Pinpoint the cell where the given text exists, returning its [x, y] midpoint coordinate. 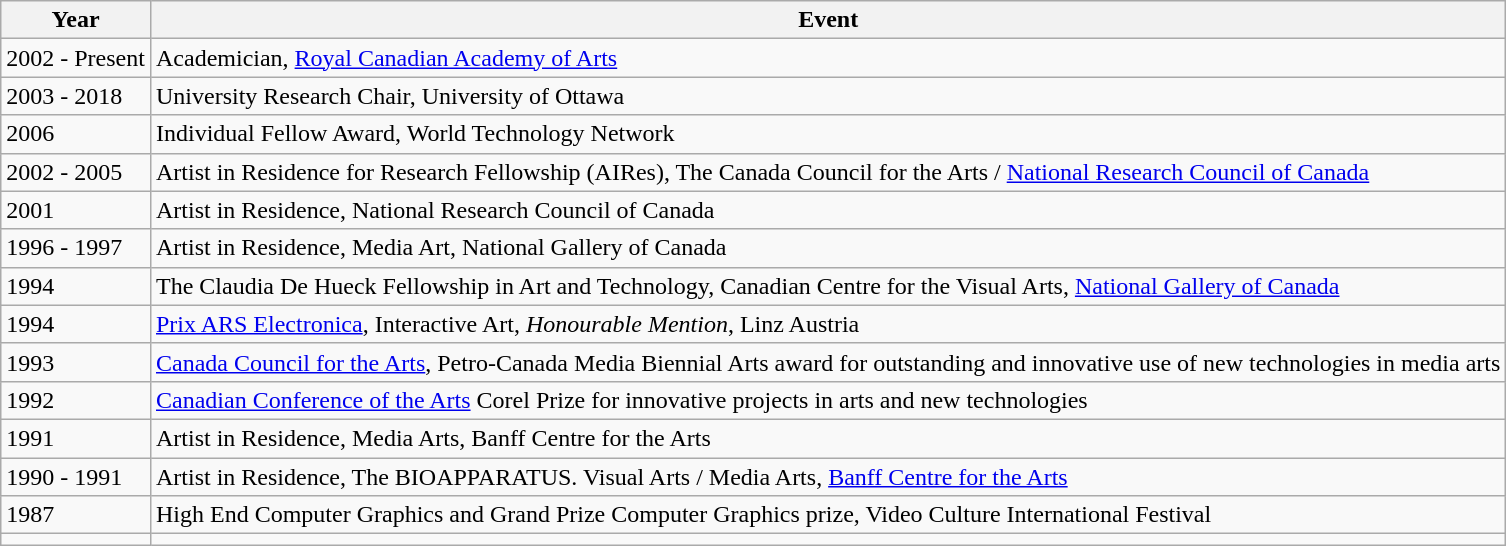
Canada Council for the Arts, Petro-Canada Media Biennial Arts award for outstanding and innovative use of new technologies in media arts [828, 362]
Artist in Residence, Media Art, National Gallery of Canada [828, 248]
1993 [76, 362]
Academician, Royal Canadian Academy of Arts [828, 58]
2001 [76, 210]
Event [828, 20]
University Research Chair, University of Ottawa [828, 96]
Year [76, 20]
Artist in Residence for Research Fellowship (AIRes), The Canada Council for the Arts / National Research Council of Canada [828, 172]
2002 - Present [76, 58]
Artist in Residence, The BIOAPPARATUS. Visual Arts / Media Arts, Banff Centre for the Arts [828, 477]
Prix ARS Electronica, Interactive Art, Honourable Mention, Linz Austria [828, 324]
1991 [76, 438]
1990 - 1991 [76, 477]
Canadian Conference of the Arts Corel Prize for innovative projects in arts and new technologies [828, 400]
2006 [76, 134]
1987 [76, 515]
The Claudia De Hueck Fellowship in Art and Technology, Canadian Centre for the Visual Arts, National Gallery of Canada [828, 286]
Individual Fellow Award, World Technology Network [828, 134]
Artist in Residence, National Research Council of Canada [828, 210]
1992 [76, 400]
High End Computer Graphics and Grand Prize Computer Graphics prize, Video Culture International Festival [828, 515]
Artist in Residence, Media Arts, Banff Centre for the Arts [828, 438]
2003 - 2018 [76, 96]
1996 - 1997 [76, 248]
2002 - 2005 [76, 172]
